Output the (x, y) coordinate of the center of the cell containing the given text.  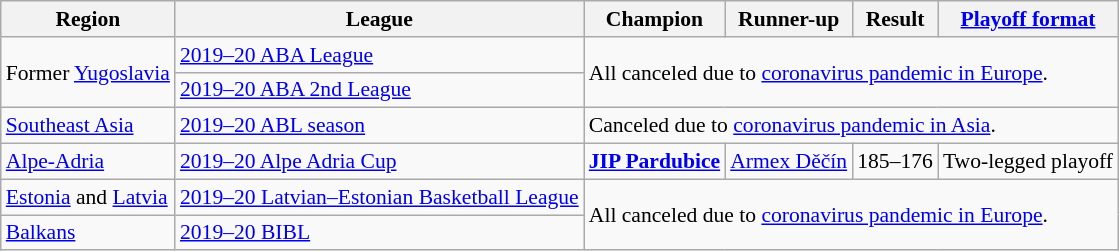
Champion (654, 19)
Result (895, 19)
League (380, 19)
Two-legged playoff (1028, 162)
Balkans (88, 233)
185–176 (895, 162)
2019–20 ABL season (380, 126)
Armex Děčín (788, 162)
2019–20 Latvian–Estonian Basketball League (380, 197)
Runner-up (788, 19)
Former Yugoslavia (88, 72)
Playoff format (1028, 19)
2019–20 Alpe Adria Cup (380, 162)
Canceled due to coronavirus pandemic in Asia. (851, 126)
JIP Pardubice (654, 162)
Region (88, 19)
2019–20 ABA League (380, 55)
Southeast Asia (88, 126)
2019–20 ABA 2nd League (380, 90)
Estonia and Latvia (88, 197)
2019–20 BIBL (380, 233)
Alpe-Adria (88, 162)
